Return the [X, Y] coordinate for the center point of the cell that contains the specified text.  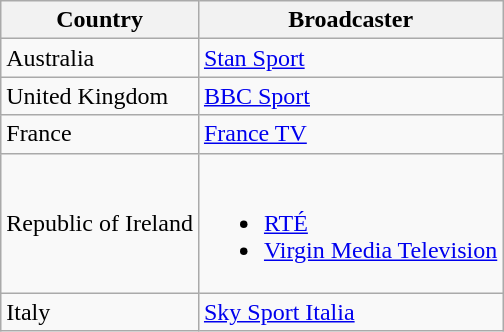
Republic of Ireland [100, 223]
BBC Sport [350, 96]
France [100, 134]
France TV [350, 134]
Country [100, 20]
Italy [100, 312]
RTÉVirgin Media Television [350, 223]
Sky Sport Italia [350, 312]
United Kingdom [100, 96]
Australia [100, 58]
Broadcaster [350, 20]
Stan Sport [350, 58]
